Identify which cell holds the provided text, then report its (X, Y) central coordinate. 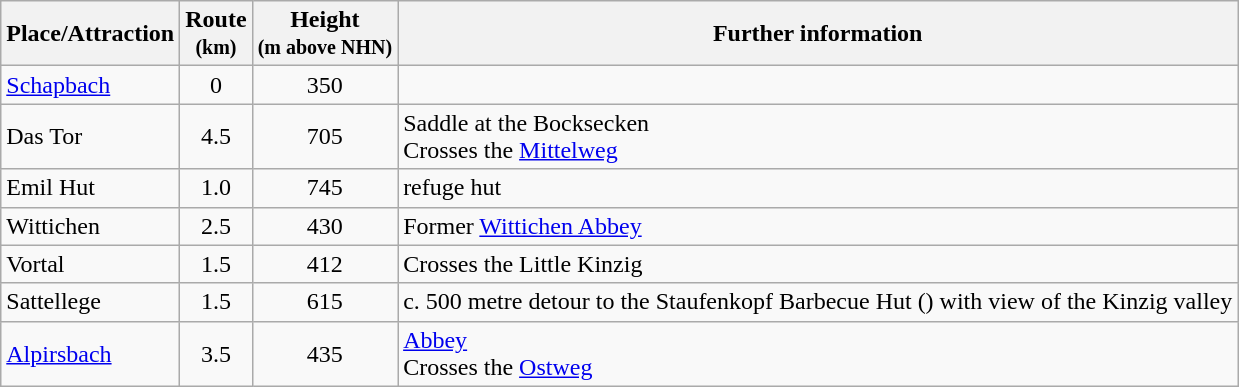
435 (324, 354)
Saddle at the BockseckenCrosses the Mittelweg (818, 136)
745 (324, 188)
350 (324, 85)
AbbeyCrosses the Ostweg (818, 354)
615 (324, 302)
Crosses the Little Kinzig (818, 264)
430 (324, 226)
refuge hut (818, 188)
Further information (818, 34)
Wittichen (90, 226)
1.0 (216, 188)
Vortal (90, 264)
Height (m above NHN) (324, 34)
3.5 (216, 354)
412 (324, 264)
Alpirsbach (90, 354)
c. 500 metre detour to the Staufenkopf Barbecue Hut () with view of the Kinzig valley (818, 302)
4.5 (216, 136)
Sattellege (90, 302)
Das Tor (90, 136)
Schapbach (90, 85)
Former Wittichen Abbey (818, 226)
2.5 (216, 226)
Emil Hut (90, 188)
Route (km) (216, 34)
0 (216, 85)
705 (324, 136)
Place/Attraction (90, 34)
